Find where the given text appears and provide that cell's center as (x, y) coordinate. 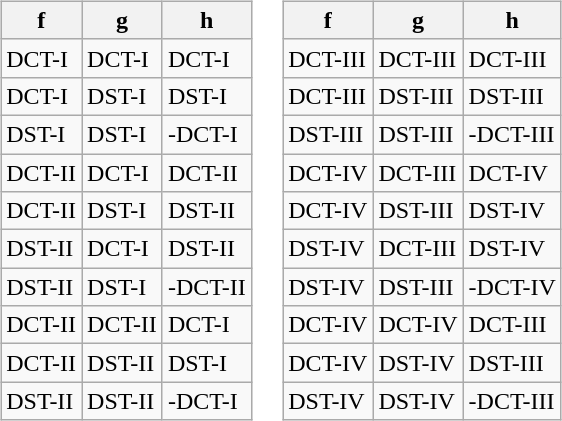
-DCT-IV (512, 287)
-DCT-II (206, 287)
